Identify which cell holds the provided text, then report its (x, y) central coordinate. 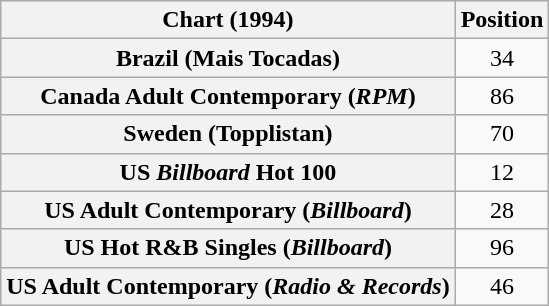
Chart (1994) (228, 20)
34 (502, 58)
Brazil (Mais Tocadas) (228, 58)
US Adult Contemporary (Billboard) (228, 210)
Sweden (Topplistan) (228, 134)
Position (502, 20)
96 (502, 248)
US Billboard Hot 100 (228, 172)
28 (502, 210)
US Hot R&B Singles (Billboard) (228, 248)
46 (502, 286)
70 (502, 134)
Canada Adult Contemporary (RPM) (228, 96)
86 (502, 96)
12 (502, 172)
US Adult Contemporary (Radio & Records) (228, 286)
